For the text-containing cell, return its midpoint in (x, y) coordinate format. 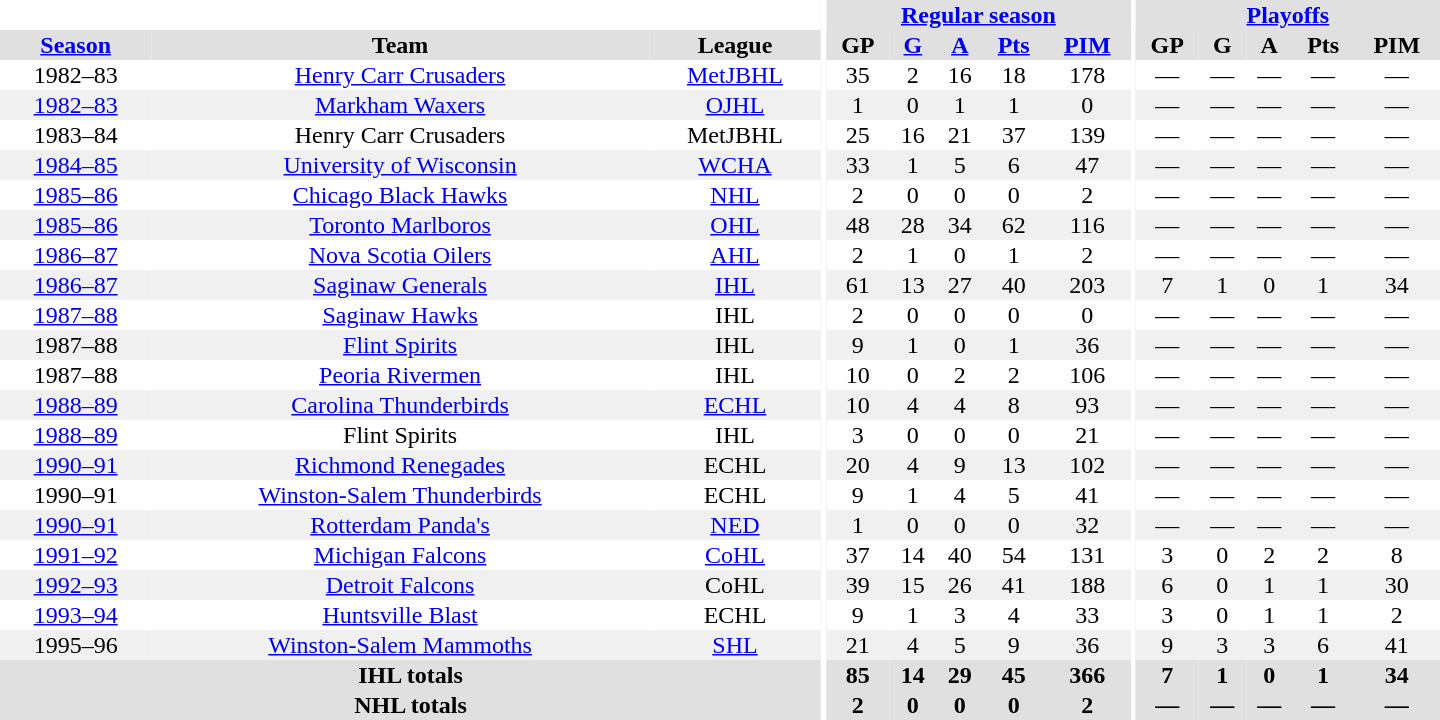
54 (1014, 555)
Peoria Rivermen (400, 375)
1991–92 (76, 555)
131 (1087, 555)
32 (1087, 525)
Saginaw Generals (400, 285)
Carolina Thunderbirds (400, 405)
1995–96 (76, 645)
62 (1014, 225)
OHL (735, 225)
Huntsville Blast (400, 615)
Markham Waxers (400, 105)
WCHA (735, 165)
20 (858, 465)
139 (1087, 135)
47 (1087, 165)
178 (1087, 75)
University of Wisconsin (400, 165)
Detroit Falcons (400, 585)
25 (858, 135)
NHL (735, 195)
15 (912, 585)
28 (912, 225)
45 (1014, 675)
30 (1397, 585)
85 (858, 675)
48 (858, 225)
OJHL (735, 105)
1992–93 (76, 585)
Nova Scotia Oilers (400, 255)
39 (858, 585)
Chicago Black Hawks (400, 195)
NHL totals (410, 705)
102 (1087, 465)
188 (1087, 585)
1984–85 (76, 165)
Season (76, 45)
27 (960, 285)
26 (960, 585)
Winston-Salem Mammoths (400, 645)
1983–84 (76, 135)
Winston-Salem Thunderbirds (400, 495)
Michigan Falcons (400, 555)
Saginaw Hawks (400, 315)
18 (1014, 75)
League (735, 45)
61 (858, 285)
203 (1087, 285)
366 (1087, 675)
35 (858, 75)
1993–94 (76, 615)
93 (1087, 405)
Team (400, 45)
IHL totals (410, 675)
SHL (735, 645)
106 (1087, 375)
Toronto Marlboros (400, 225)
Playoffs (1288, 15)
Rotterdam Panda's (400, 525)
NED (735, 525)
Regular season (978, 15)
Richmond Renegades (400, 465)
116 (1087, 225)
29 (960, 675)
AHL (735, 255)
